Capture the cell that displays the provided text and extract its (X, Y) central coordinate. 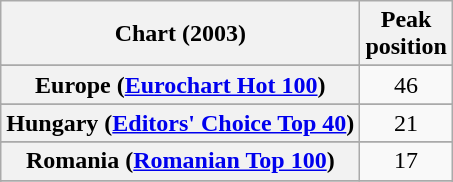
Chart (2003) (180, 34)
46 (406, 85)
Romania (Romanian Top 100) (180, 161)
21 (406, 123)
Europe (Eurochart Hot 100) (180, 85)
Peakposition (406, 34)
17 (406, 161)
Hungary (Editors' Choice Top 40) (180, 123)
